Find where the given text appears and provide that cell's center as [X, Y] coordinate. 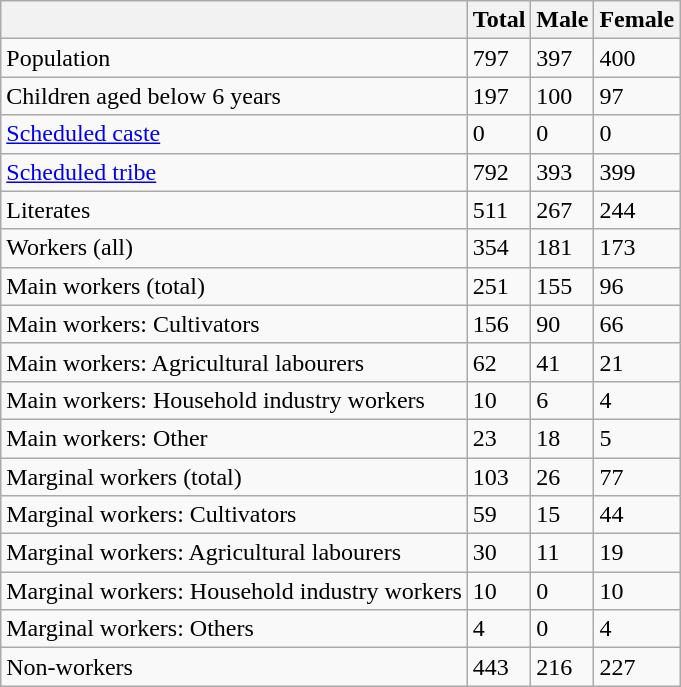
97 [637, 96]
Non-workers [234, 667]
155 [562, 286]
Male [562, 20]
Main workers (total) [234, 286]
Marginal workers (total) [234, 477]
11 [562, 553]
90 [562, 324]
66 [637, 324]
181 [562, 248]
156 [499, 324]
393 [562, 172]
77 [637, 477]
Scheduled caste [234, 134]
100 [562, 96]
251 [499, 286]
511 [499, 210]
797 [499, 58]
Population [234, 58]
26 [562, 477]
Children aged below 6 years [234, 96]
267 [562, 210]
Marginal workers: Others [234, 629]
Main workers: Agricultural labourers [234, 362]
354 [499, 248]
397 [562, 58]
227 [637, 667]
Marginal workers: Agricultural labourers [234, 553]
Main workers: Household industry workers [234, 400]
Literates [234, 210]
Scheduled tribe [234, 172]
Total [499, 20]
41 [562, 362]
21 [637, 362]
400 [637, 58]
216 [562, 667]
443 [499, 667]
18 [562, 438]
103 [499, 477]
Marginal workers: Household industry workers [234, 591]
96 [637, 286]
792 [499, 172]
30 [499, 553]
197 [499, 96]
23 [499, 438]
15 [562, 515]
Main workers: Cultivators [234, 324]
5 [637, 438]
Marginal workers: Cultivators [234, 515]
Workers (all) [234, 248]
6 [562, 400]
Female [637, 20]
Main workers: Other [234, 438]
62 [499, 362]
59 [499, 515]
399 [637, 172]
19 [637, 553]
173 [637, 248]
44 [637, 515]
244 [637, 210]
